Capture the cell that displays the provided text and extract its (X, Y) central coordinate. 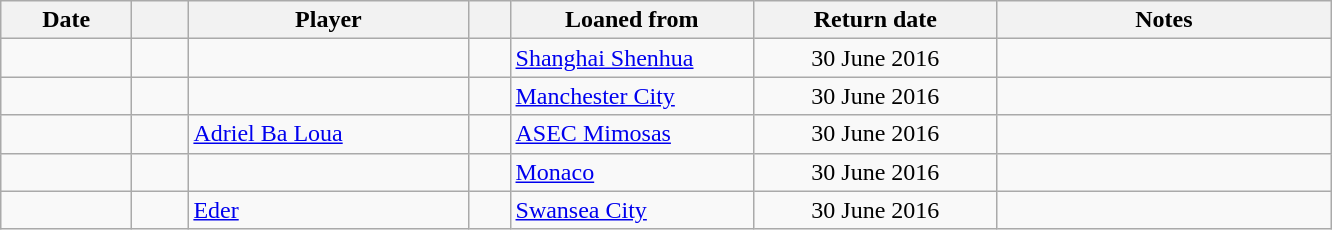
Loaned from (632, 20)
ASEC Mimosas (632, 134)
Adriel Ba Loua (328, 134)
Eder (328, 210)
Player (328, 20)
Shanghai Shenhua (632, 58)
Manchester City (632, 96)
Date (66, 20)
Return date (876, 20)
Notes (1164, 20)
Monaco (632, 172)
Swansea City (632, 210)
